Extract the (X, Y) coordinate from the center of the cell holding the provided text.  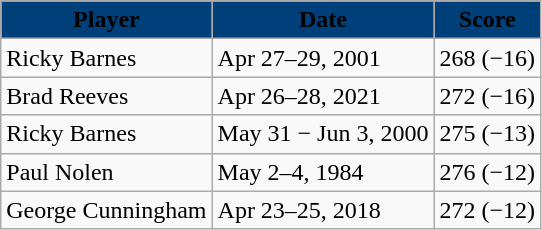
275 (−13) (488, 134)
Player (106, 20)
Date (323, 20)
Apr 27–29, 2001 (323, 58)
Apr 26–28, 2021 (323, 96)
Paul Nolen (106, 172)
Score (488, 20)
276 (−12) (488, 172)
Brad Reeves (106, 96)
268 (−16) (488, 58)
272 (−12) (488, 210)
May 31 − Jun 3, 2000 (323, 134)
George Cunningham (106, 210)
May 2–4, 1984 (323, 172)
Apr 23–25, 2018 (323, 210)
272 (−16) (488, 96)
